Output the (X, Y) coordinate of the center of the cell containing the given text.  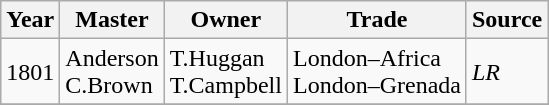
Owner (226, 20)
Trade (376, 20)
Source (506, 20)
1801 (30, 72)
AndersonC.Brown (112, 72)
London–AfricaLondon–Grenada (376, 72)
Year (30, 20)
T.HugganT.Campbell (226, 72)
Master (112, 20)
LR (506, 72)
